Search for the cell housing the specified text and yield its [x, y] center coordinate. 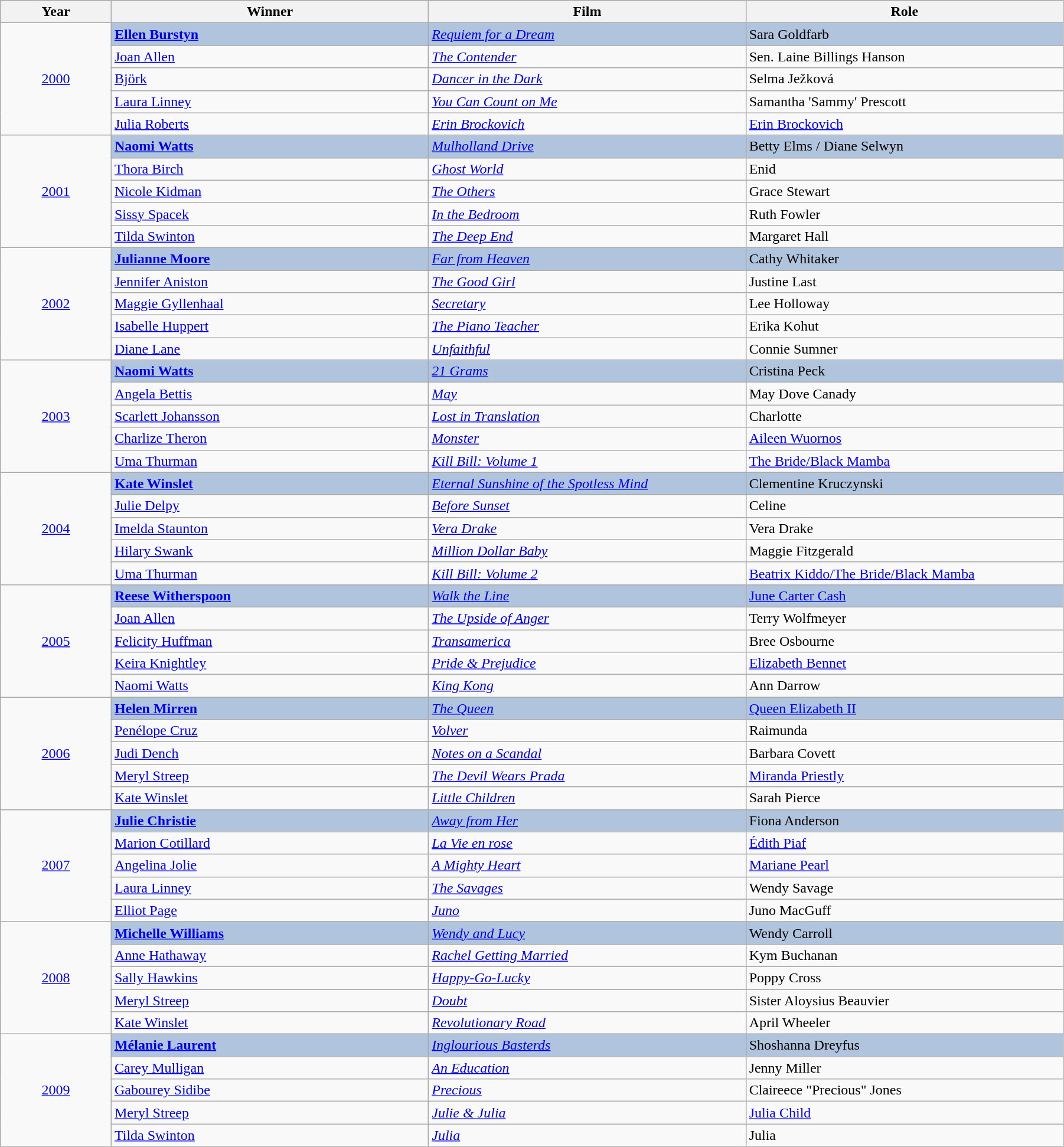
Imelda Staunton [269, 528]
Eternal Sunshine of the Spotless Mind [587, 483]
The Others [587, 191]
Bree Osbourne [905, 641]
Ruth Fowler [905, 214]
The Savages [587, 888]
Penélope Cruz [269, 731]
Angelina Jolie [269, 865]
Pride & Prejudice [587, 664]
Wendy Carroll [905, 933]
Charlize Theron [269, 439]
Édith Piaf [905, 843]
Before Sunset [587, 506]
Selma Ježková [905, 79]
Monster [587, 439]
Clementine Kruczynski [905, 483]
Cristina Peck [905, 371]
Justine Last [905, 282]
Julie Delpy [269, 506]
Kym Buchanan [905, 955]
Grace Stewart [905, 191]
Maggie Fitzgerald [905, 551]
Requiem for a Dream [587, 34]
Erika Kohut [905, 326]
2006 [56, 753]
Michelle Williams [269, 933]
Secretary [587, 304]
Margaret Hall [905, 236]
Samantha 'Sammy' Prescott [905, 102]
Fiona Anderson [905, 821]
Barbara Covett [905, 753]
Away from Her [587, 821]
Notes on a Scandal [587, 753]
2005 [56, 641]
An Education [587, 1068]
Year [56, 12]
Million Dollar Baby [587, 551]
Charlotte [905, 416]
Judi Dench [269, 753]
Scarlett Johansson [269, 416]
Claireece "Precious" Jones [905, 1090]
Precious [587, 1090]
Diane Lane [269, 349]
The Devil Wears Prada [587, 776]
Wendy Savage [905, 888]
The Upside of Anger [587, 618]
2001 [56, 191]
Thora Birch [269, 169]
Anne Hathaway [269, 955]
2003 [56, 416]
The Contender [587, 57]
Raimunda [905, 731]
Felicity Huffman [269, 641]
Ghost World [587, 169]
Happy-Go-Lucky [587, 978]
2007 [56, 865]
Juno [587, 910]
The Deep End [587, 236]
Beatrix Kiddo/The Bride/Black Mamba [905, 573]
Sally Hawkins [269, 978]
Revolutionary Road [587, 1023]
Mariane Pearl [905, 865]
Little Children [587, 798]
Poppy Cross [905, 978]
Elliot Page [269, 910]
Aileen Wuornos [905, 439]
Volver [587, 731]
Kill Bill: Volume 2 [587, 573]
Sara Goldfarb [905, 34]
Doubt [587, 1001]
Ann Darrow [905, 686]
Hilary Swank [269, 551]
Lee Holloway [905, 304]
21 Grams [587, 371]
2008 [56, 978]
The Good Girl [587, 282]
Elizabeth Bennet [905, 664]
Björk [269, 79]
2004 [56, 528]
Mulholland Drive [587, 146]
Julia Roberts [269, 124]
Miranda Priestly [905, 776]
May Dove Canady [905, 394]
Mélanie Laurent [269, 1045]
2002 [56, 303]
April Wheeler [905, 1023]
Jenny Miller [905, 1068]
Sen. Laine Billings Hanson [905, 57]
Dancer in the Dark [587, 79]
Nicole Kidman [269, 191]
In the Bedroom [587, 214]
Shoshanna Dreyfus [905, 1045]
Angela Bettis [269, 394]
Juno MacGuff [905, 910]
Ellen Burstyn [269, 34]
Jennifer Aniston [269, 282]
Julia Child [905, 1113]
Reese Witherspoon [269, 596]
Isabelle Huppert [269, 326]
The Bride/Black Mamba [905, 461]
Cathy Whitaker [905, 259]
Connie Sumner [905, 349]
Winner [269, 12]
Inglourious Basterds [587, 1045]
Betty Elms / Diane Selwyn [905, 146]
A Mighty Heart [587, 865]
2009 [56, 1090]
Transamerica [587, 641]
You Can Count on Me [587, 102]
La Vie en rose [587, 843]
The Piano Teacher [587, 326]
Enid [905, 169]
Gabourey Sidibe [269, 1090]
Far from Heaven [587, 259]
Unfaithful [587, 349]
Carey Mulligan [269, 1068]
Julie Christie [269, 821]
Kill Bill: Volume 1 [587, 461]
Julie & Julia [587, 1113]
Wendy and Lucy [587, 933]
Terry Wolfmeyer [905, 618]
Sissy Spacek [269, 214]
Lost in Translation [587, 416]
Rachel Getting Married [587, 955]
Sarah Pierce [905, 798]
June Carter Cash [905, 596]
Celine [905, 506]
Marion Cotillard [269, 843]
Keira Knightley [269, 664]
Queen Elizabeth II [905, 708]
2000 [56, 79]
May [587, 394]
King Kong [587, 686]
Julianne Moore [269, 259]
Sister Aloysius Beauvier [905, 1001]
The Queen [587, 708]
Maggie Gyllenhaal [269, 304]
Film [587, 12]
Helen Mirren [269, 708]
Role [905, 12]
Walk the Line [587, 596]
